Output the (x, y) coordinate of the center of the cell containing the given text.  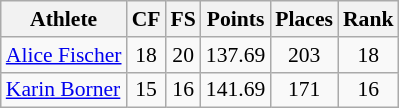
171 (304, 90)
15 (146, 90)
CF (146, 19)
20 (182, 55)
Athlete (64, 19)
Karin Borner (64, 90)
Alice Fischer (64, 55)
203 (304, 55)
Points (236, 19)
Rank (368, 19)
Places (304, 19)
FS (182, 19)
137.69 (236, 55)
141.69 (236, 90)
